For the text-containing cell, return its midpoint in [X, Y] coordinate format. 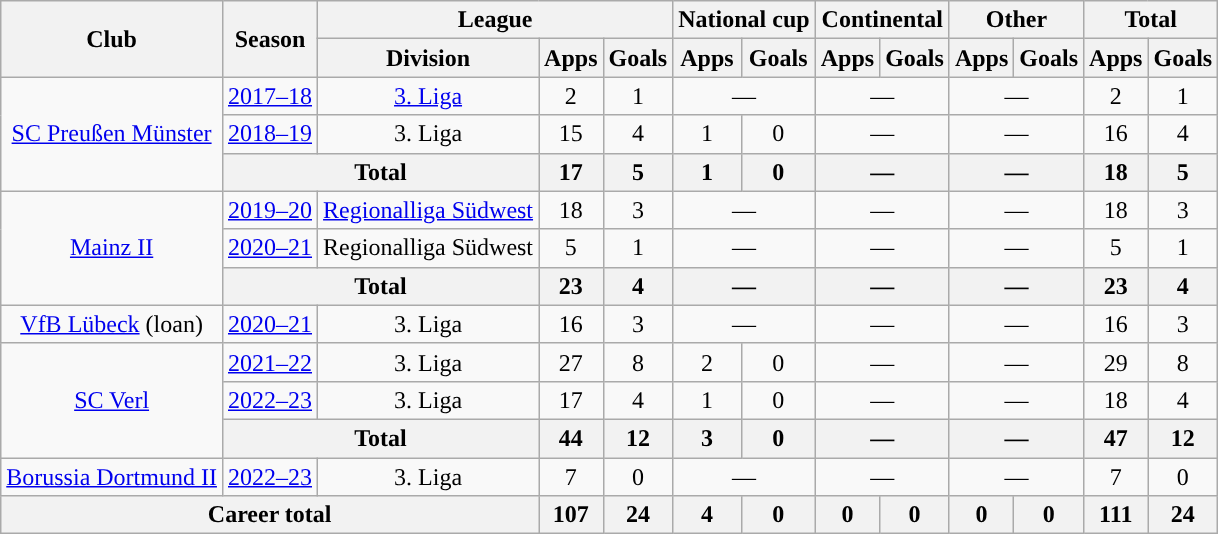
League [496, 20]
27 [571, 362]
SC Verl [112, 400]
111 [1116, 515]
Mainz II [112, 248]
29 [1116, 362]
Division [428, 58]
2018–19 [270, 134]
Career total [270, 515]
2019–20 [270, 210]
2017–18 [270, 96]
Continental [882, 20]
VfB Lübeck (loan) [112, 324]
47 [1116, 438]
SC Preußen Münster [112, 134]
107 [571, 515]
Season [270, 39]
Other [1016, 20]
15 [571, 134]
2021–22 [270, 362]
Club [112, 39]
National cup [744, 20]
44 [571, 438]
Borussia Dortmund II [112, 477]
